Return the [x, y] coordinate for the center point of the cell that contains the specified text.  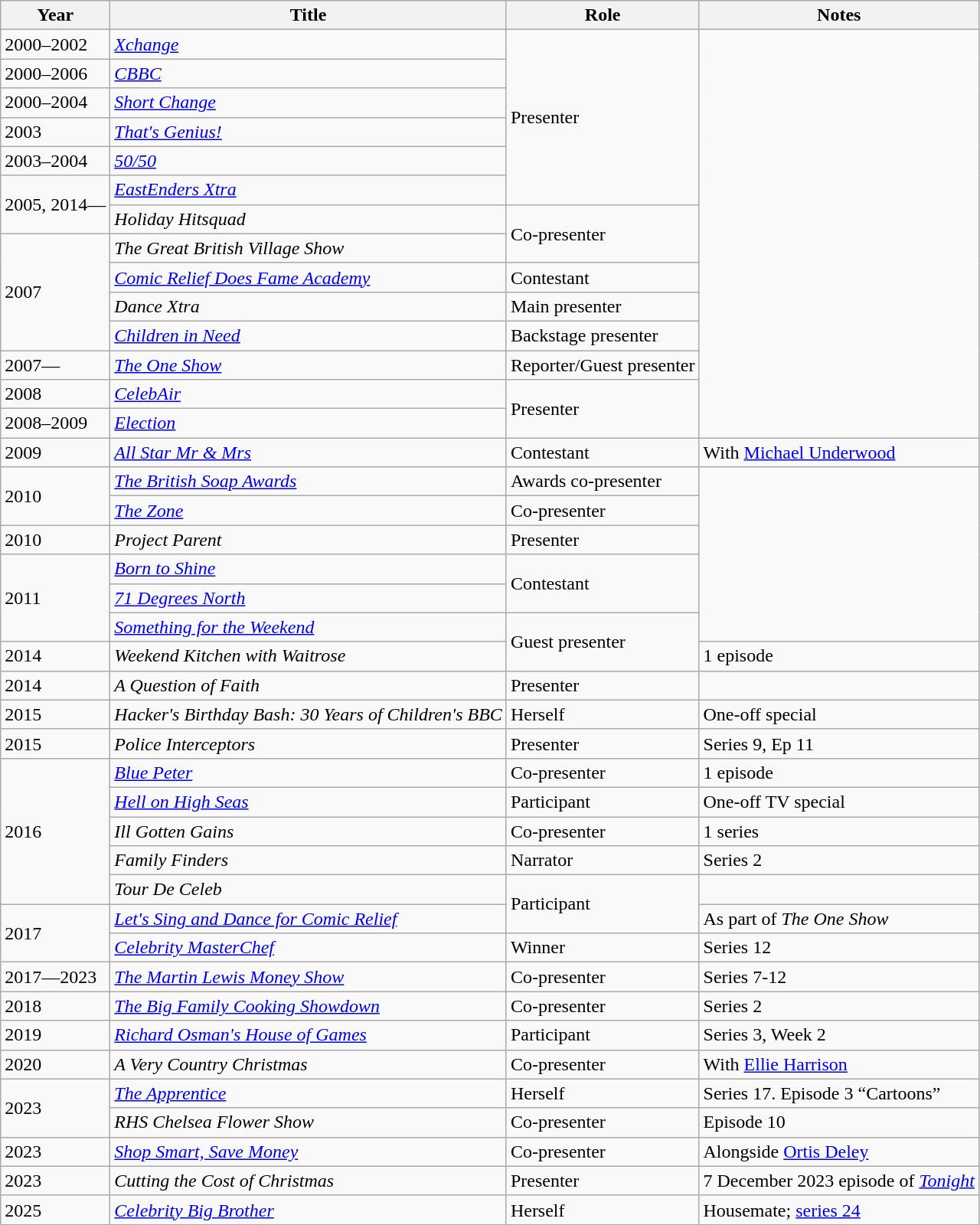
Cutting the Cost of Christmas [309, 1181]
That's Genius! [309, 132]
As part of The One Show [839, 919]
Series 9, Ep 11 [839, 743]
2019 [55, 1035]
2000–2002 [55, 44]
Something for the Weekend [309, 627]
CelebAir [309, 394]
Ill Gotten Gains [309, 831]
Project Parent [309, 540]
2025 [55, 1210]
Comic Relief Does Fame Academy [309, 277]
Year [55, 15]
2009 [55, 452]
Shop Smart, Save Money [309, 1151]
The Big Family Cooking Showdown [309, 1006]
2017 [55, 933]
Backstage presenter [603, 335]
The Great British Village Show [309, 248]
The One Show [309, 365]
7 December 2023 episode of Tonight [839, 1181]
The Apprentice [309, 1093]
2017—2023 [55, 977]
With Michael Underwood [839, 452]
Celebrity MasterChef [309, 948]
2005, 2014— [55, 204]
Narrator [603, 861]
The British Soap Awards [309, 482]
One-off TV special [839, 802]
Richard Osman's House of Games [309, 1035]
Short Change [309, 103]
Let's Sing and Dance for Comic Relief [309, 919]
The Zone [309, 511]
Series 3, Week 2 [839, 1035]
2003–2004 [55, 161]
2007— [55, 365]
CBBC [309, 73]
2020 [55, 1064]
Hell on High Seas [309, 802]
Guest presenter [603, 642]
Winner [603, 948]
Weekend Kitchen with Waitrose [309, 656]
Celebrity Big Brother [309, 1210]
Dance Xtra [309, 306]
Series 17. Episode 3 “Cartoons” [839, 1093]
RHS Chelsea Flower Show [309, 1122]
2016 [55, 831]
2008–2009 [55, 423]
Title [309, 15]
1 series [839, 831]
2018 [55, 1006]
Notes [839, 15]
Series 12 [839, 948]
One-off special [839, 714]
Hacker's Birthday Bash: 30 Years of Children's BBC [309, 714]
Family Finders [309, 861]
Police Interceptors [309, 743]
Main presenter [603, 306]
EastEnders Xtra [309, 190]
Xchange [309, 44]
71 Degrees North [309, 598]
Alongside Ortis Deley [839, 1151]
The Martin Lewis Money Show [309, 977]
2000–2006 [55, 73]
2011 [55, 598]
Housemate; series 24 [839, 1210]
A Question of Faith [309, 685]
Holiday Hitsquad [309, 219]
Episode 10 [839, 1122]
2007 [55, 292]
Reporter/Guest presenter [603, 365]
50/50 [309, 161]
A Very Country Christmas [309, 1064]
All Star Mr & Mrs [309, 452]
2008 [55, 394]
Election [309, 423]
Tour De Celeb [309, 890]
Role [603, 15]
With Ellie Harrison [839, 1064]
Blue Peter [309, 773]
2000–2004 [55, 103]
Series 7-12 [839, 977]
2003 [55, 132]
Children in Need [309, 335]
Born to Shine [309, 569]
Awards co-presenter [603, 482]
